For the text-containing cell, return its midpoint in (X, Y) coordinate format. 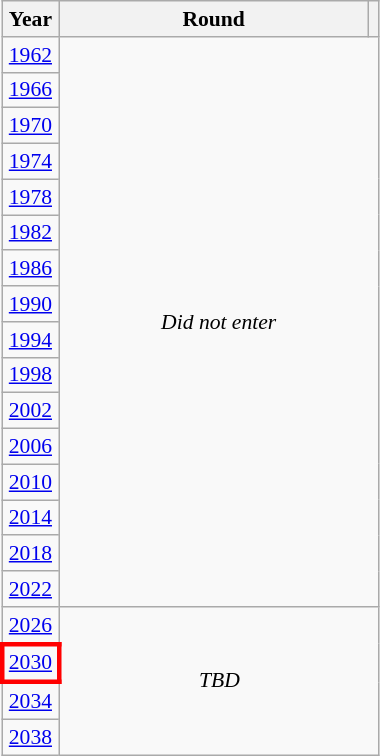
Year (30, 19)
2022 (30, 589)
2026 (30, 626)
1978 (30, 197)
1998 (30, 375)
1974 (30, 162)
2014 (30, 518)
1994 (30, 340)
1990 (30, 304)
TBD (219, 681)
Round (214, 19)
2018 (30, 554)
1982 (30, 233)
2006 (30, 447)
2010 (30, 482)
2034 (30, 702)
2002 (30, 411)
1962 (30, 55)
2030 (30, 664)
1966 (30, 90)
Did not enter (219, 322)
1970 (30, 126)
2038 (30, 738)
1986 (30, 269)
